Search for the cell housing the specified text and yield its (x, y) center coordinate. 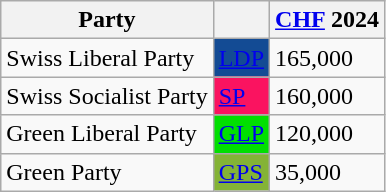
CHF 2024 (328, 20)
160,000 (328, 96)
GPS (241, 172)
165,000 (328, 58)
35,000 (328, 172)
Swiss Socialist Party (107, 96)
120,000 (328, 134)
GLP (241, 134)
LDP (241, 58)
Party (107, 20)
Green Liberal Party (107, 134)
Green Party (107, 172)
SP (241, 96)
Swiss Liberal Party (107, 58)
